Capture the cell that displays the provided text and extract its (x, y) central coordinate. 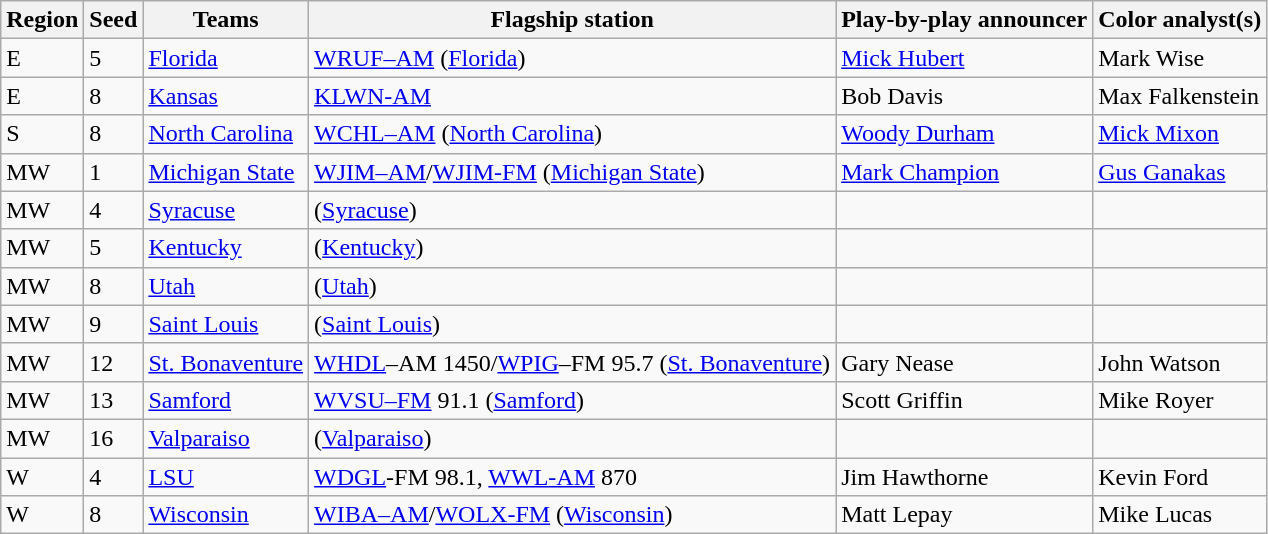
WIBA–AM/WOLX-FM (Wisconsin) (572, 515)
Michigan State (226, 172)
Utah (226, 286)
Mike Royer (1180, 400)
Jim Hawthorne (964, 477)
Kansas (226, 96)
WCHL–AM (North Carolina) (572, 134)
(Valparaiso) (572, 438)
Max Falkenstein (1180, 96)
Valparaiso (226, 438)
Bob Davis (964, 96)
Mick Mixon (1180, 134)
S (42, 134)
Play-by-play announcer (964, 20)
(Syracuse) (572, 210)
WHDL–AM 1450/WPIG–FM 95.7 (St. Bonaventure) (572, 362)
Seed (114, 20)
9 (114, 324)
Woody Durham (964, 134)
WRUF–AM (Florida) (572, 58)
Samford (226, 400)
13 (114, 400)
Wisconsin (226, 515)
Mick Hubert (964, 58)
Mark Champion (964, 172)
Kevin Ford (1180, 477)
Region (42, 20)
Flagship station (572, 20)
Syracuse (226, 210)
Gary Nease (964, 362)
12 (114, 362)
Mike Lucas (1180, 515)
Kentucky (226, 248)
St. Bonaventure (226, 362)
Matt Lepay (964, 515)
Gus Ganakas (1180, 172)
(Utah) (572, 286)
WDGL-FM 98.1, WWL-AM 870 (572, 477)
Florida (226, 58)
Scott Griffin (964, 400)
Color analyst(s) (1180, 20)
Saint Louis (226, 324)
1 (114, 172)
KLWN-AM (572, 96)
Teams (226, 20)
(Saint Louis) (572, 324)
North Carolina (226, 134)
WVSU–FM 91.1 (Samford) (572, 400)
16 (114, 438)
John Watson (1180, 362)
WJIM–AM/WJIM-FM (Michigan State) (572, 172)
(Kentucky) (572, 248)
Mark Wise (1180, 58)
LSU (226, 477)
